From the cell containing the given text, extract its center point as (X, Y) coordinate. 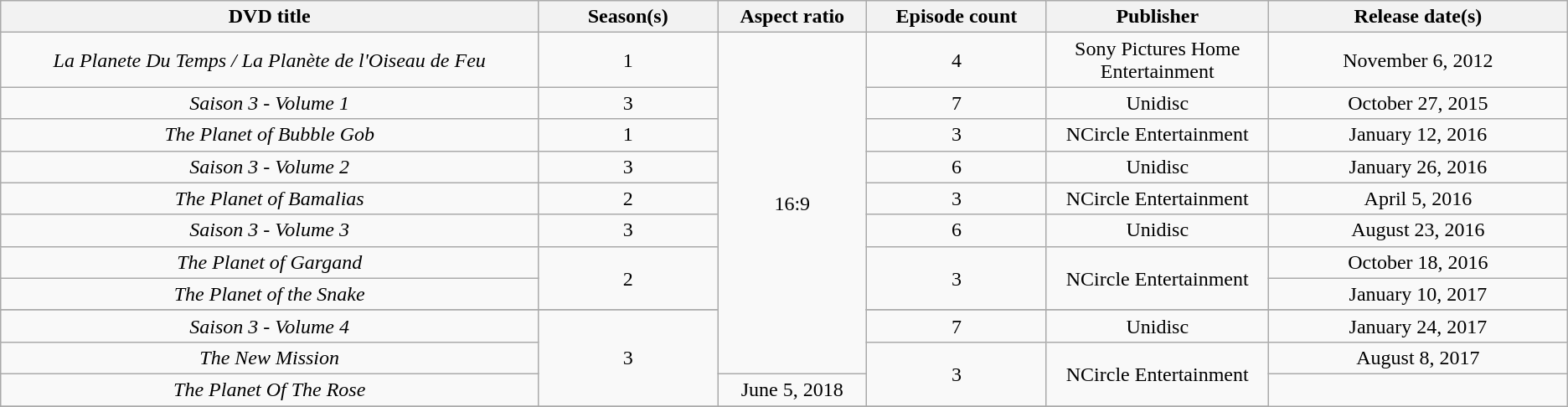
Saison 3 - Volume 4 (270, 326)
The Planet Of The Rose (270, 389)
Publisher (1158, 17)
Episode count (957, 17)
The Planet of the Snake (270, 294)
January 12, 2016 (1419, 135)
Saison 3 - Volume 2 (270, 167)
June 5, 2018 (792, 389)
Season(s) (628, 17)
The New Mission (270, 358)
The Planet of Gargand (270, 262)
Sony Pictures Home Entertainment (1158, 60)
Aspect ratio (792, 17)
The Planet of Bubble Gob (270, 135)
January 10, 2017 (1419, 294)
16:9 (792, 203)
November 6, 2012 (1419, 60)
La Planete Du Temps / La Planète de l'Oiseau de Feu (270, 60)
October 18, 2016 (1419, 262)
October 27, 2015 (1419, 103)
August 23, 2016 (1419, 230)
The Planet of Bamalias (270, 198)
DVD title (270, 17)
4 (957, 60)
January 24, 2017 (1419, 326)
August 8, 2017 (1419, 358)
Saison 3 - Volume 3 (270, 230)
January 26, 2016 (1419, 167)
Release date(s) (1419, 17)
April 5, 2016 (1419, 198)
Saison 3 - Volume 1 (270, 103)
